Locate the cell with the specified text and output its [X, Y] center coordinate. 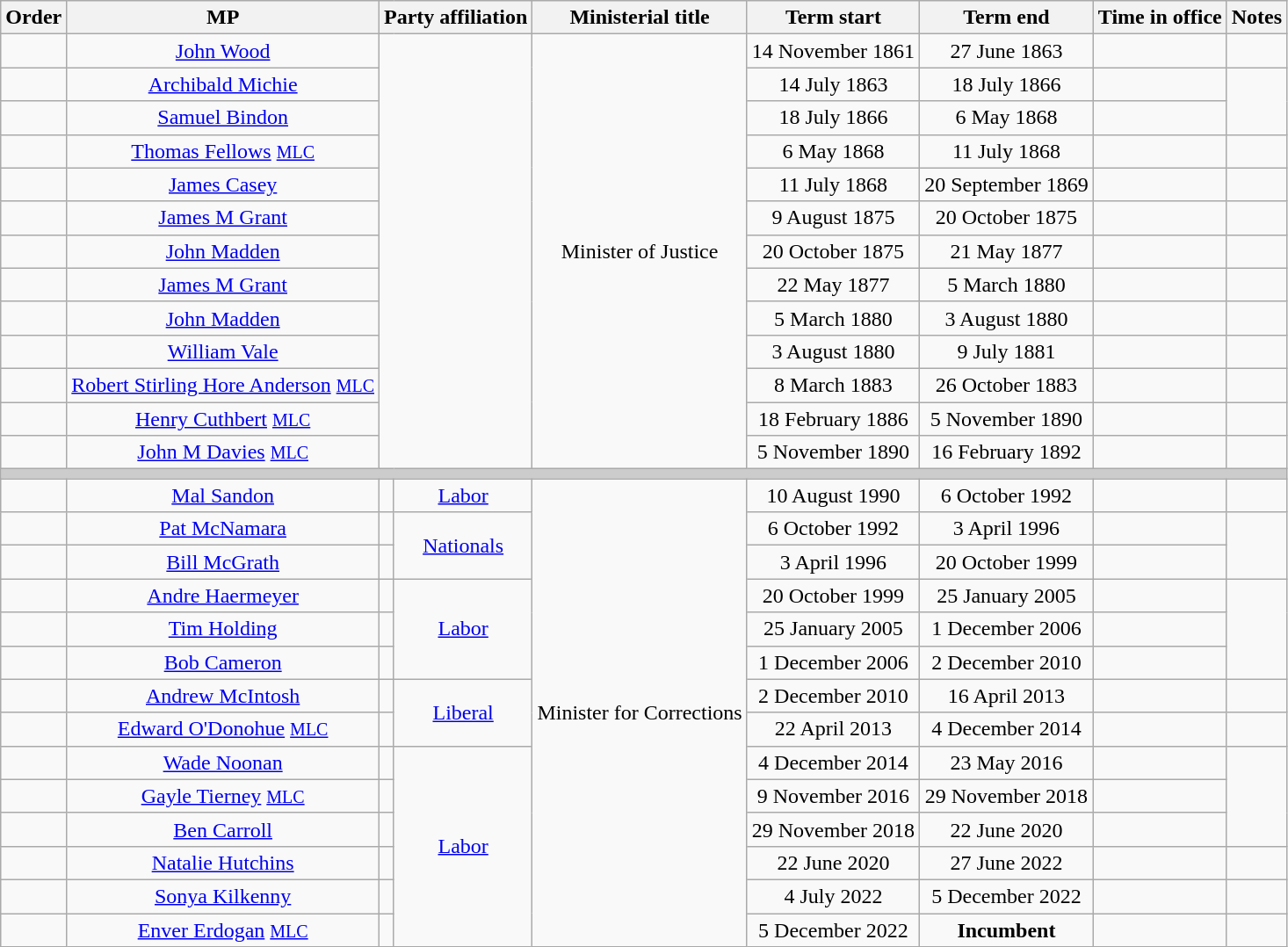
9 July 1881 [1007, 351]
4 July 2022 [833, 896]
Samuel Bindon [223, 118]
Sonya Kilkenny [223, 896]
27 June 2022 [1007, 863]
9 November 2016 [833, 796]
16 April 2013 [1007, 696]
Pat McNamara [223, 529]
Tim Holding [223, 629]
William Vale [223, 351]
Minister of Justice [640, 251]
Enver Erdogan MLC [223, 930]
Thomas Fellows MLC [223, 151]
Wade Noonan [223, 763]
Party affiliation [456, 18]
Term start [833, 18]
Order [33, 18]
Bill McGrath [223, 562]
Nationals [462, 546]
8 March 1883 [833, 385]
Edward O'Donohue MLC [223, 729]
Natalie Hutchins [223, 863]
John Wood [223, 51]
Archibald Michie [223, 84]
John M Davies MLC [223, 452]
Bob Cameron [223, 662]
Mal Sandon [223, 495]
Henry Cuthbert MLC [223, 419]
Andre Haermeyer [223, 596]
Time in office [1160, 18]
16 February 1892 [1007, 452]
20 September 1869 [1007, 184]
10 August 1990 [833, 495]
22 May 1877 [833, 285]
9 August 1875 [833, 218]
Gayle Tierney MLC [223, 796]
Liberal [462, 712]
23 May 2016 [1007, 763]
14 July 1863 [833, 84]
27 June 1863 [1007, 51]
Minister for Corrections [640, 713]
22 April 2013 [833, 729]
Ministerial title [640, 18]
Notes [1256, 18]
14 November 1861 [833, 51]
26 October 1883 [1007, 385]
Robert Stirling Hore Anderson MLC [223, 385]
Andrew McIntosh [223, 696]
Incumbent [1007, 930]
Term end [1007, 18]
James Casey [223, 184]
Ben Carroll [223, 829]
21 May 1877 [1007, 251]
18 February 1886 [833, 419]
MP [223, 18]
